From the cell containing the given text, extract its center point as [X, Y] coordinate. 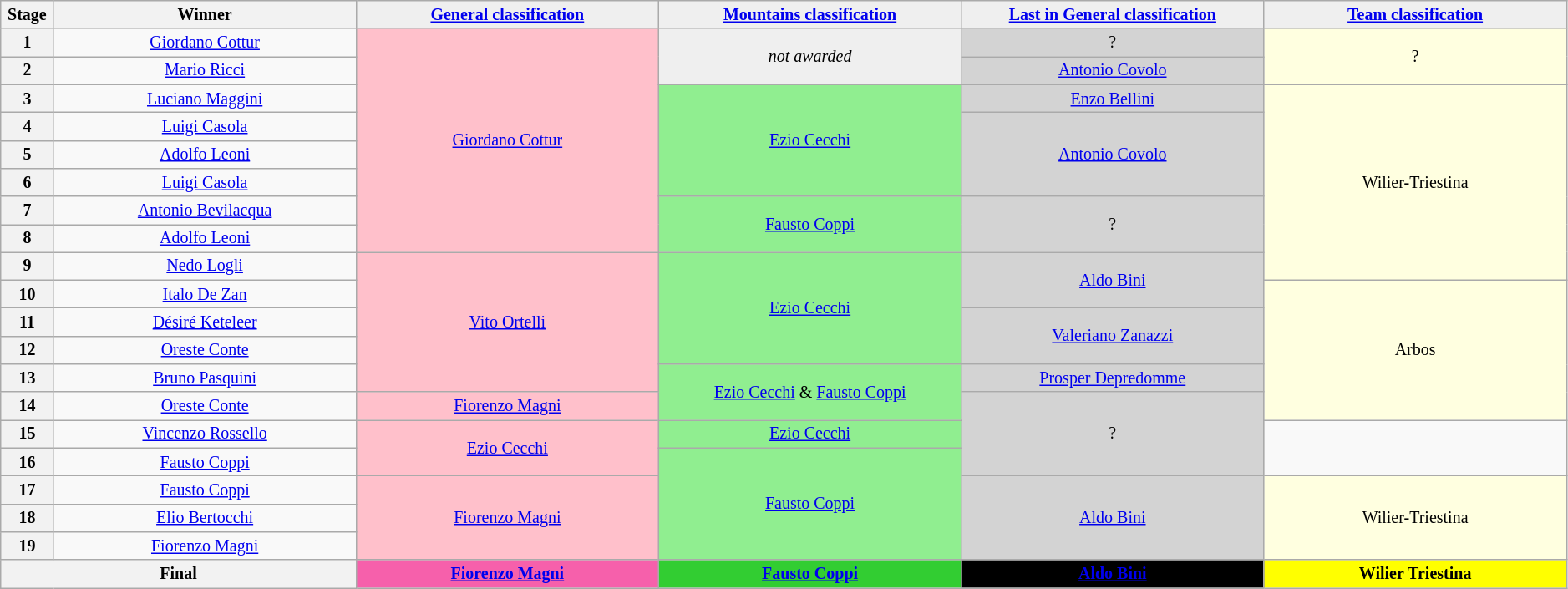
8 [27, 239]
Vincenzo Rossello [205, 434]
5 [27, 154]
7 [27, 211]
9 [27, 266]
18 [27, 518]
Wilier Triestina [1415, 573]
3 [27, 99]
14 [27, 406]
6 [27, 182]
1 [27, 43]
Nedo Logli [205, 266]
Valeriano Zanazzi [1113, 336]
Luciano Maggini [205, 99]
16 [27, 463]
Prosper Depredomme [1113, 378]
Winner [205, 15]
13 [27, 378]
not awarded [809, 57]
Enzo Bellini [1113, 99]
Bruno Pasquini [205, 378]
Mountains classification [809, 15]
General classification [507, 15]
12 [27, 351]
4 [27, 127]
15 [27, 434]
Italo De Zan [205, 294]
Final [179, 573]
Ezio Cecchi & Fausto Coppi [809, 393]
Stage [27, 15]
Elio Bertocchi [205, 518]
10 [27, 294]
11 [27, 322]
17 [27, 490]
2 [27, 70]
Vito Ortelli [507, 322]
Désiré Keteleer [205, 322]
Last in General classification [1113, 15]
Antonio Bevilacqua [205, 211]
Team classification [1415, 15]
19 [27, 546]
Mario Ricci [205, 70]
Arbos [1415, 351]
